Capture the cell that displays the provided text and extract its (x, y) central coordinate. 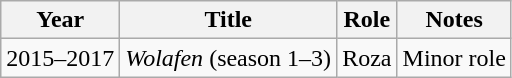
2015–2017 (60, 58)
Notes (454, 20)
Year (60, 20)
Role (367, 20)
Minor role (454, 58)
Wolafen (season 1–3) (228, 58)
Title (228, 20)
Roza (367, 58)
